Capture the cell that displays the provided text and extract its (X, Y) central coordinate. 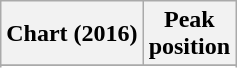
Peak position (189, 34)
Chart (2016) (72, 34)
